Identify which cell holds the provided text, then report its [X, Y] central coordinate. 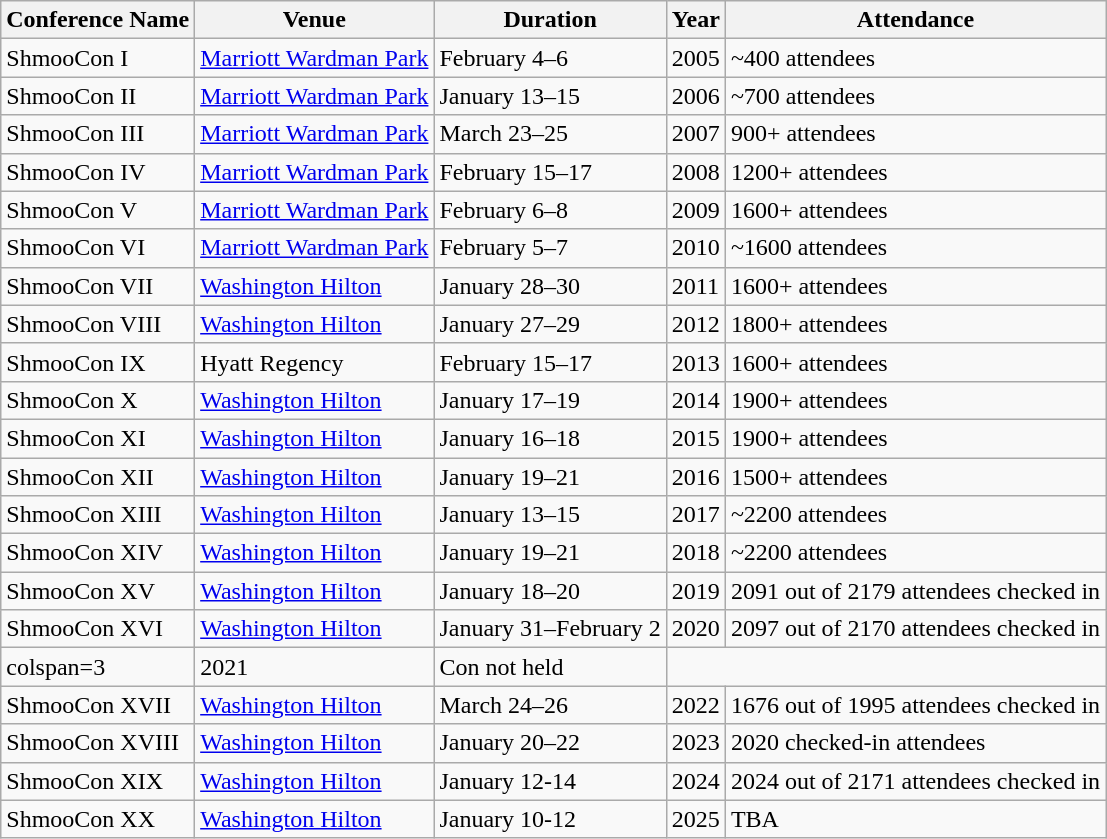
colspan=3 [98, 667]
2014 [696, 400]
2020 [696, 629]
January 10-12 [550, 819]
ShmooCon XVII [98, 705]
2020 checked-in attendees [915, 743]
February 5–7 [550, 248]
1800+ attendees [915, 324]
2025 [696, 819]
January 18–20 [550, 591]
~400 attendees [915, 58]
Duration [550, 20]
March 23–25 [550, 134]
Venue [314, 20]
2024 out of 2171 attendees checked in [915, 781]
ShmooCon II [98, 96]
2010 [696, 248]
Hyatt Regency [314, 362]
2091 out of 2179 attendees checked in [915, 591]
900+ attendees [915, 134]
2097 out of 2170 attendees checked in [915, 629]
ShmooCon VIII [98, 324]
January 16–18 [550, 438]
January 12-14 [550, 781]
2009 [696, 210]
January 17–19 [550, 400]
ShmooCon XIII [98, 515]
Year [696, 20]
February 4–6 [550, 58]
ShmooCon XIV [98, 553]
2021 [314, 667]
ShmooCon III [98, 134]
ShmooCon XVI [98, 629]
ShmooCon IV [98, 172]
January 28–30 [550, 286]
Con not held [550, 667]
1500+ attendees [915, 477]
2005 [696, 58]
2007 [696, 134]
ShmooCon XIX [98, 781]
ShmooCon XII [98, 477]
2023 [696, 743]
ShmooCon V [98, 210]
Attendance [915, 20]
January 31–February 2 [550, 629]
ShmooCon VI [98, 248]
ShmooCon X [98, 400]
February 6–8 [550, 210]
1200+ attendees [915, 172]
2012 [696, 324]
~1600 attendees [915, 248]
ShmooCon VII [98, 286]
ShmooCon XX [98, 819]
1676 out of 1995 attendees checked in [915, 705]
2019 [696, 591]
ShmooCon XI [98, 438]
March 24–26 [550, 705]
2013 [696, 362]
2006 [696, 96]
January 27–29 [550, 324]
2008 [696, 172]
ShmooCon XV [98, 591]
2011 [696, 286]
~700 attendees [915, 96]
ShmooCon XVIII [98, 743]
TBA [915, 819]
Conference Name [98, 20]
2022 [696, 705]
ShmooCon I [98, 58]
January 20–22 [550, 743]
2015 [696, 438]
2024 [696, 781]
ShmooCon IX [98, 362]
2016 [696, 477]
2017 [696, 515]
2018 [696, 553]
